Provide the [X, Y] coordinate of the cell's center where the given text is located.  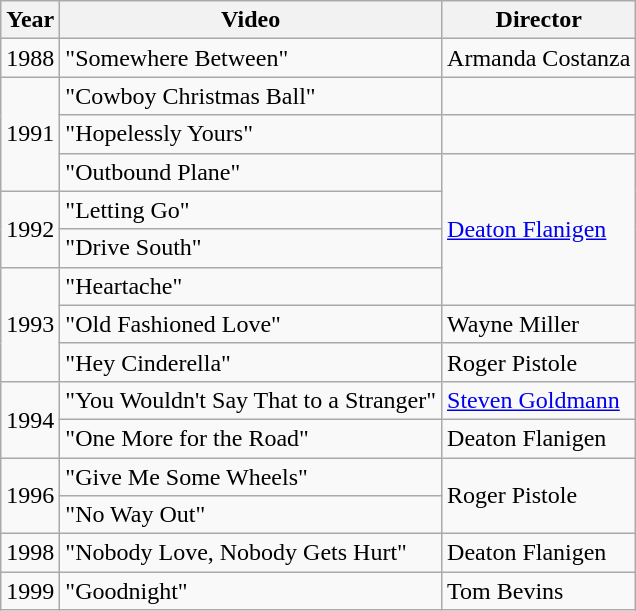
Year [30, 20]
1998 [30, 553]
"Hey Cinderella" [251, 362]
1999 [30, 591]
1991 [30, 134]
"Outbound Plane" [251, 172]
1993 [30, 324]
"You Wouldn't Say That to a Stranger" [251, 400]
1988 [30, 58]
Steven Goldmann [539, 400]
"Heartache" [251, 286]
Video [251, 20]
"Give Me Some Wheels" [251, 477]
"Cowboy Christmas Ball" [251, 96]
"Drive South" [251, 248]
"Nobody Love, Nobody Gets Hurt" [251, 553]
"No Way Out" [251, 515]
Armanda Costanza [539, 58]
"Goodnight" [251, 591]
"Somewhere Between" [251, 58]
"Hopelessly Yours" [251, 134]
"Old Fashioned Love" [251, 324]
Wayne Miller [539, 324]
"One More for the Road" [251, 438]
1996 [30, 496]
1994 [30, 419]
"Letting Go" [251, 210]
1992 [30, 229]
Tom Bevins [539, 591]
Director [539, 20]
